Determine the [x, y] coordinate at the center of the cell enclosing the given text.  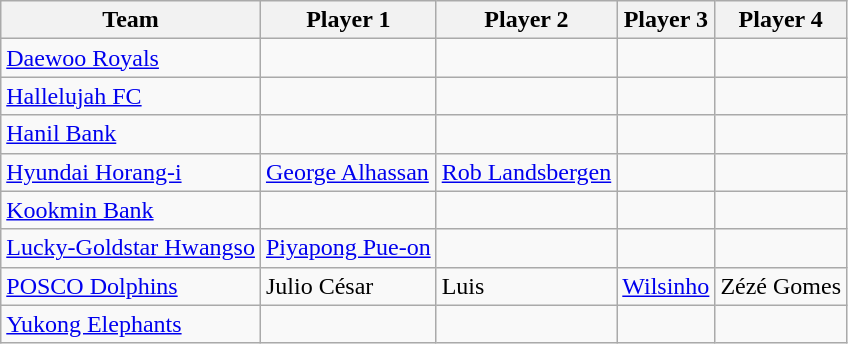
Yukong Elephants [131, 324]
POSCO Dolphins [131, 286]
Hallelujah FC [131, 96]
Hyundai Horang-i [131, 172]
Hanil Bank [131, 134]
Julio César [348, 286]
Player 4 [781, 20]
Rob Landsbergen [526, 172]
Team [131, 20]
George Alhassan [348, 172]
Piyapong Pue-on [348, 248]
Player 3 [666, 20]
Zézé Gomes [781, 286]
Daewoo Royals [131, 58]
Kookmin Bank [131, 210]
Player 1 [348, 20]
Luis [526, 286]
Player 2 [526, 20]
Lucky-Goldstar Hwangso [131, 248]
Wilsinho [666, 286]
